Capture the cell that displays the provided text and extract its (X, Y) central coordinate. 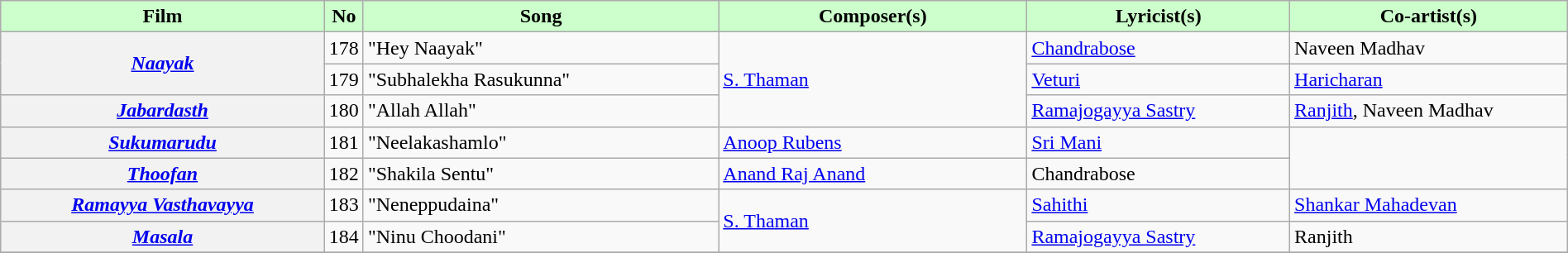
Ramayya Vasthavayya (163, 205)
Sahithi (1159, 205)
"Hey Naayak" (541, 48)
Sri Mani (1159, 142)
180 (344, 111)
Anoop Rubens (873, 142)
Haricharan (1429, 79)
"Neneppudaina" (541, 205)
Anand Raj Anand (873, 174)
Film (163, 17)
Naayak (163, 64)
Veturi (1159, 79)
Ranjith (1429, 236)
Sukumarudu (163, 142)
Composer(s) (873, 17)
Shankar Mahadevan (1429, 205)
Co-artist(s) (1429, 17)
182 (344, 174)
179 (344, 79)
Masala (163, 236)
"Neelakashamlo" (541, 142)
Ranjith, Naveen Madhav (1429, 111)
"Ninu Choodani" (541, 236)
178 (344, 48)
Lyricist(s) (1159, 17)
"Allah Allah" (541, 111)
Naveen Madhav (1429, 48)
Thoofan (163, 174)
Song (541, 17)
183 (344, 205)
184 (344, 236)
"Subhalekha Rasukunna" (541, 79)
Jabardasth (163, 111)
"Shakila Sentu" (541, 174)
No (344, 17)
181 (344, 142)
